Search for the cell housing the specified text and yield its [x, y] center coordinate. 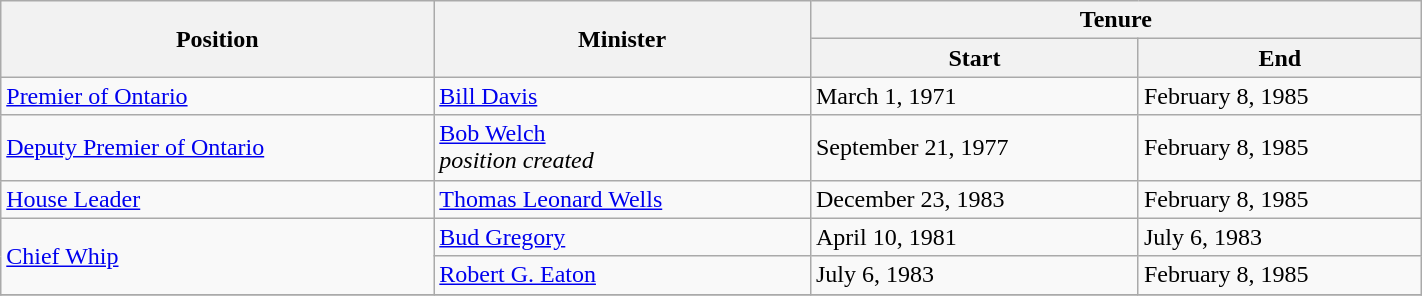
April 10, 1981 [974, 237]
Premier of Ontario [218, 96]
End [1280, 58]
Robert G. Eaton [622, 275]
September 21, 1977 [974, 148]
Deputy Premier of Ontario [218, 148]
Thomas Leonard Wells [622, 199]
Start [974, 58]
Bill Davis [622, 96]
Bob Welch position created [622, 148]
Minister [622, 39]
Tenure [1116, 20]
March 1, 1971 [974, 96]
December 23, 1983 [974, 199]
Bud Gregory [622, 237]
Position [218, 39]
Chief Whip [218, 256]
House Leader [218, 199]
